Pinpoint the cell where the given text exists, returning its [X, Y] midpoint coordinate. 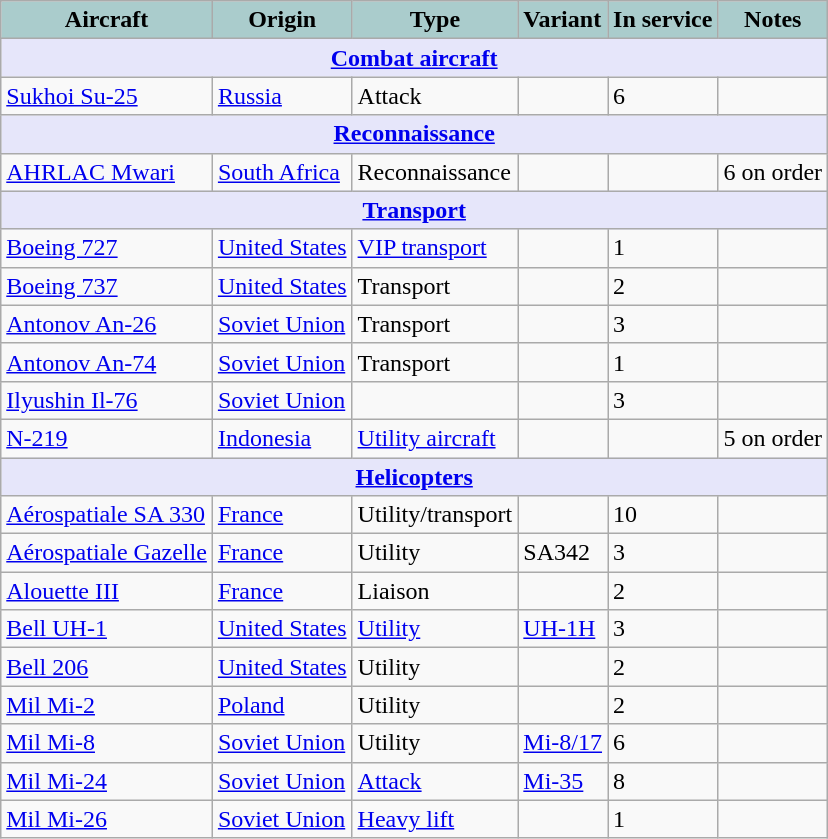
Alouette III [107, 591]
Liaison [435, 591]
Mi-8/17 [563, 743]
Aérospatiale Gazelle [107, 553]
Mil Mi-24 [107, 781]
10 [663, 515]
Combat aircraft [414, 58]
Utility/transport [435, 515]
VIP transport [435, 248]
Aircraft [107, 20]
Boeing 727 [107, 248]
Antonov An-26 [107, 324]
In service [663, 20]
Variant [563, 20]
South Africa [282, 172]
UH-1H [563, 629]
Indonesia [282, 438]
Antonov An-74 [107, 362]
Helicopters [414, 477]
Aérospatiale SA 330 [107, 515]
Heavy lift [435, 819]
Mil Mi-26 [107, 819]
N-219 [107, 438]
6 on order [773, 172]
Sukhoi Su-25 [107, 96]
Bell 206 [107, 667]
Mil Mi-8 [107, 743]
Boeing 737 [107, 286]
Bell UH-1 [107, 629]
Utility aircraft [435, 438]
Type [435, 20]
Origin [282, 20]
8 [663, 781]
AHRLAC Mwari [107, 172]
5 on order [773, 438]
Mi-35 [563, 781]
SA342 [563, 553]
Russia [282, 96]
Mil Mi-2 [107, 705]
Poland [282, 705]
Notes [773, 20]
Ilyushin Il-76 [107, 400]
